Provide the (x, y) coordinate of the cell's center where the given text is located.  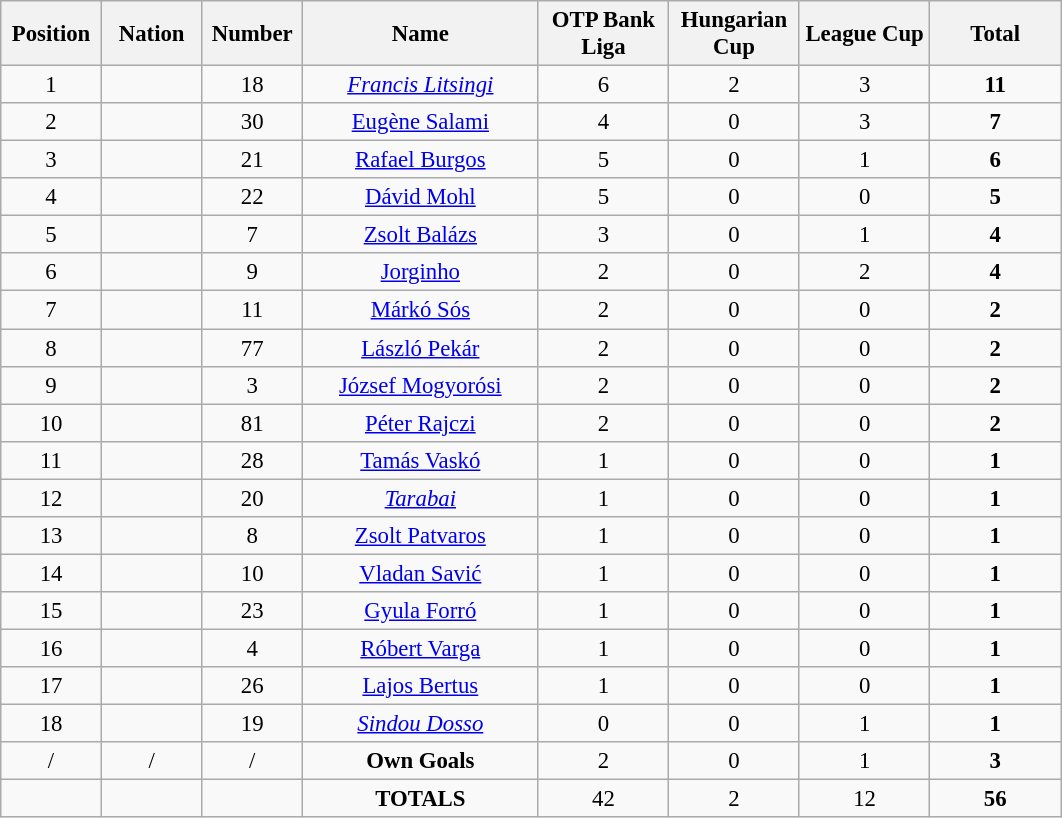
Hungarian Cup (734, 34)
József Mogyorósi (421, 385)
14 (52, 573)
Eugène Salami (421, 122)
Zsolt Patvaros (421, 536)
20 (252, 498)
21 (252, 160)
Jorginho (421, 273)
Lajos Bertus (421, 686)
Nation (152, 34)
Total (996, 34)
77 (252, 348)
16 (52, 648)
László Pekár (421, 348)
13 (52, 536)
Tarabai (421, 498)
Dávid Mohl (421, 197)
23 (252, 611)
Zsolt Balázs (421, 235)
Own Goals (421, 761)
Francis Litsingi (421, 85)
56 (996, 799)
Vladan Savić (421, 573)
Sindou Dosso (421, 724)
Róbert Varga (421, 648)
Tamás Vaskó (421, 460)
42 (604, 799)
81 (252, 423)
17 (52, 686)
22 (252, 197)
28 (252, 460)
Name (421, 34)
League Cup (864, 34)
TOTALS (421, 799)
Number (252, 34)
OTP Bank Liga (604, 34)
30 (252, 122)
Márkó Sós (421, 310)
Gyula Forró (421, 611)
19 (252, 724)
Position (52, 34)
Péter Rajczi (421, 423)
15 (52, 611)
26 (252, 686)
Rafael Burgos (421, 160)
